Identify which cell holds the provided text, then report its [X, Y] central coordinate. 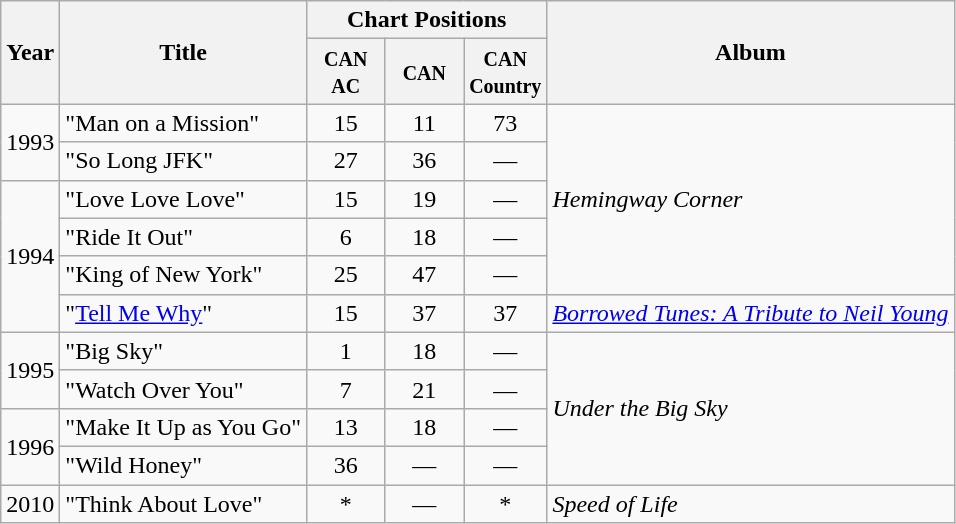
"Big Sky" [184, 351]
27 [346, 161]
"Man on a Mission" [184, 123]
11 [424, 123]
7 [346, 389]
1994 [30, 256]
Borrowed Tunes: A Tribute to Neil Young [750, 313]
CAN [424, 72]
CAN AC [346, 72]
1995 [30, 370]
Speed of Life [750, 503]
Title [184, 52]
Hemingway Corner [750, 199]
"Think About Love" [184, 503]
"Ride It Out" [184, 237]
Album [750, 52]
"Make It Up as You Go" [184, 427]
19 [424, 199]
13 [346, 427]
47 [424, 275]
1996 [30, 446]
21 [424, 389]
"King of New York" [184, 275]
"So Long JFK" [184, 161]
73 [506, 123]
"Watch Over You" [184, 389]
Under the Big Sky [750, 408]
6 [346, 237]
Year [30, 52]
2010 [30, 503]
"Wild Honey" [184, 465]
1 [346, 351]
CAN Country [506, 72]
25 [346, 275]
Chart Positions [426, 20]
"Tell Me Why" [184, 313]
"Love Love Love" [184, 199]
1993 [30, 142]
